Extract the [X, Y] coordinate from the center of the cell holding the provided text.  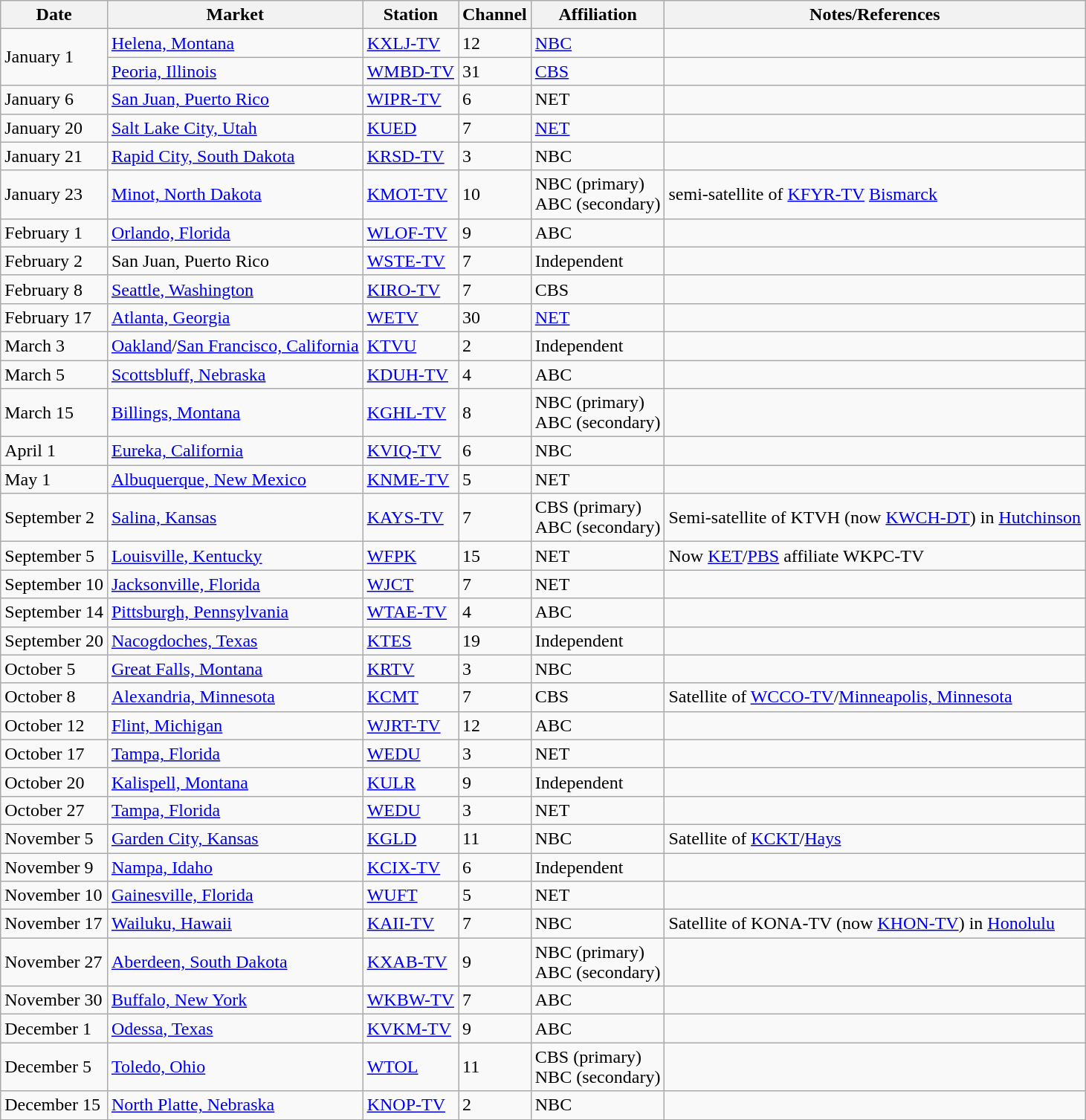
October 27 [54, 810]
Seattle, Washington [235, 289]
January 23 [54, 195]
Oakland/San Francisco, California [235, 346]
Channel [494, 15]
KCIX-TV [410, 867]
April 1 [54, 451]
KVIQ-TV [410, 451]
KXLJ-TV [410, 43]
Jacksonville, Florida [235, 584]
KNME-TV [410, 479]
Pittsburgh, Pennsylvania [235, 612]
Nacogdoches, Texas [235, 641]
Buffalo, New York [235, 1000]
October 8 [54, 697]
November 27 [54, 962]
September 10 [54, 584]
KDUH-TV [410, 374]
Billings, Montana [235, 413]
15 [494, 556]
WJCT [410, 584]
10 [494, 195]
KRTV [410, 669]
CBS (primary) NBC (secondary) [598, 1067]
September 5 [54, 556]
October 12 [54, 725]
North Platte, Nebraska [235, 1105]
November 17 [54, 924]
October 17 [54, 754]
Satellite of KCKT/Hays [875, 838]
February 8 [54, 289]
September 2 [54, 517]
Wailuku, Hawaii [235, 924]
February 17 [54, 317]
KAYS-TV [410, 517]
31 [494, 71]
Eureka, California [235, 451]
19 [494, 641]
Minot, North Dakota [235, 195]
WJRT-TV [410, 725]
Albuquerque, New Mexico [235, 479]
October 20 [54, 782]
Satellite of WCCO-TV/Minneapolis, Minnesota [875, 697]
KCMT [410, 697]
Alexandria, Minnesota [235, 697]
WIPR-TV [410, 100]
KULR [410, 782]
KGHL-TV [410, 413]
Garden City, Kansas [235, 838]
CBS (primary) ABC (secondary) [598, 517]
KIRO-TV [410, 289]
Salt Lake City, Utah [235, 128]
March 3 [54, 346]
Nampa, Idaho [235, 867]
March 15 [54, 413]
WFPK [410, 556]
Aberdeen, South Dakota [235, 962]
Salina, Kansas [235, 517]
KNOP-TV [410, 1105]
September 20 [54, 641]
January 21 [54, 156]
KGLD [410, 838]
Rapid City, South Dakota [235, 156]
KVKM-TV [410, 1029]
30 [494, 317]
Date [54, 15]
Notes/References [875, 15]
Station [410, 15]
KUED [410, 128]
KTVU [410, 346]
Scottsbluff, Nebraska [235, 374]
KRSD-TV [410, 156]
Toledo, Ohio [235, 1067]
November 10 [54, 896]
May 1 [54, 479]
December 5 [54, 1067]
WKBW-TV [410, 1000]
WSTE-TV [410, 261]
KMOT-TV [410, 195]
KXAB-TV [410, 962]
Atlanta, Georgia [235, 317]
September 14 [54, 612]
November 5 [54, 838]
Great Falls, Montana [235, 669]
Flint, Michigan [235, 725]
KTES [410, 641]
Orlando, Florida [235, 233]
Helena, Montana [235, 43]
December 1 [54, 1029]
8 [494, 413]
WTOL [410, 1067]
January 20 [54, 128]
March 5 [54, 374]
Now KET/PBS affiliate WKPC-TV [875, 556]
November 30 [54, 1000]
semi-satellite of KFYR-TV Bismarck [875, 195]
Gainesville, Florida [235, 896]
February 1 [54, 233]
Louisville, Kentucky [235, 556]
Kalispell, Montana [235, 782]
WLOF-TV [410, 233]
November 9 [54, 867]
December 15 [54, 1105]
Market [235, 15]
Odessa, Texas [235, 1029]
Affiliation [598, 15]
Semi-satellite of KTVH (now KWCH-DT) in Hutchinson [875, 517]
WTAE-TV [410, 612]
October 5 [54, 669]
WMBD-TV [410, 71]
Satellite of KONA-TV (now KHON-TV) in Honolulu [875, 924]
WUFT [410, 896]
KAII-TV [410, 924]
February 2 [54, 261]
WETV [410, 317]
January 6 [54, 100]
January 1 [54, 57]
Peoria, Illinois [235, 71]
